Output the [x, y] coordinate of the center of the cell containing the given text.  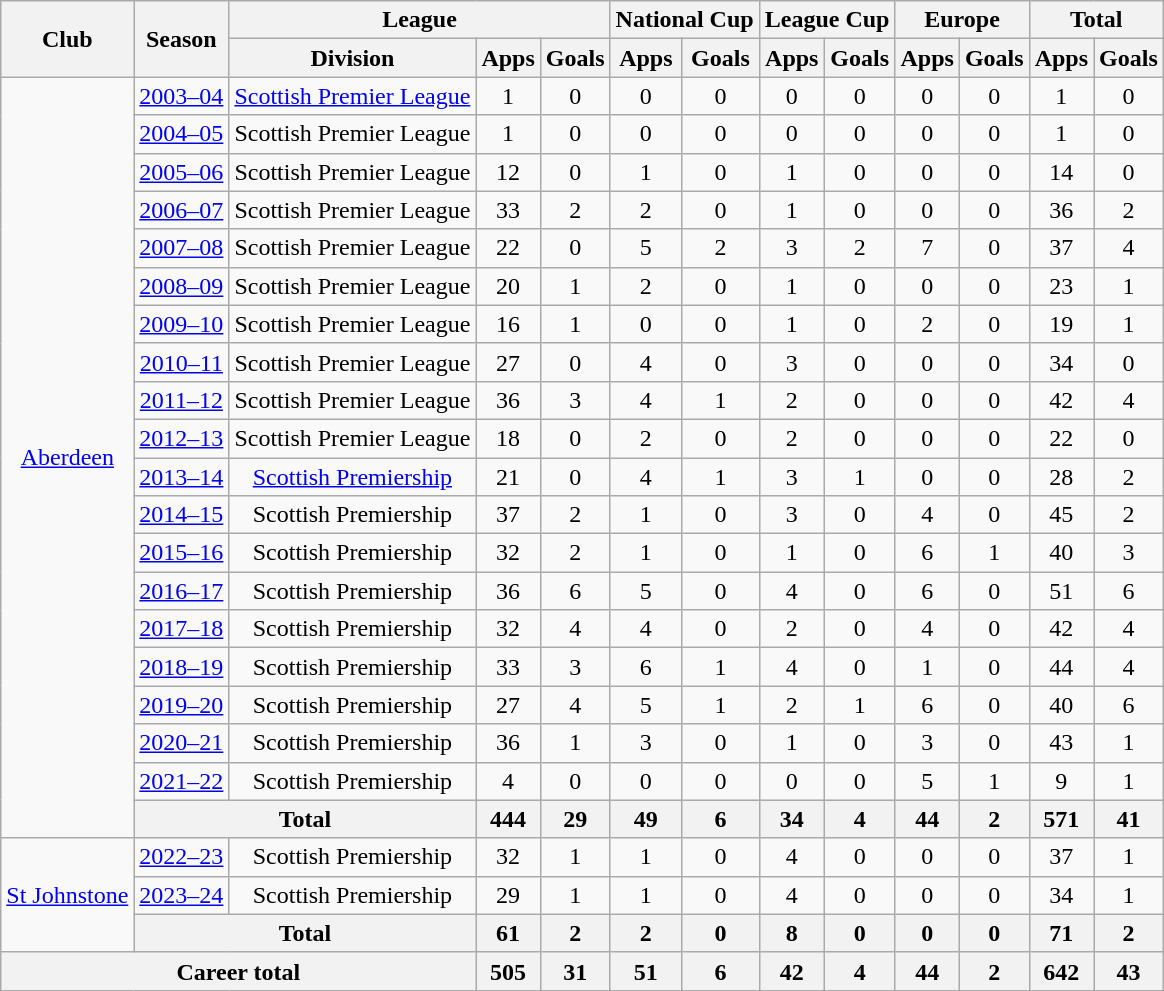
St Johnstone [68, 895]
2017–18 [182, 629]
18 [508, 438]
41 [1129, 819]
9 [1061, 781]
2011–12 [182, 400]
2003–04 [182, 96]
505 [508, 971]
2007–08 [182, 248]
45 [1061, 515]
2009–10 [182, 324]
Aberdeen [68, 458]
21 [508, 477]
2014–15 [182, 515]
642 [1061, 971]
2012–13 [182, 438]
23 [1061, 286]
444 [508, 819]
2005–06 [182, 172]
Division [352, 58]
Season [182, 39]
14 [1061, 172]
2016–17 [182, 591]
League [420, 20]
31 [575, 971]
2010–11 [182, 362]
19 [1061, 324]
Career total [238, 971]
2018–19 [182, 667]
2015–16 [182, 553]
Club [68, 39]
2004–05 [182, 134]
7 [927, 248]
12 [508, 172]
2021–22 [182, 781]
28 [1061, 477]
2022–23 [182, 857]
2008–09 [182, 286]
8 [792, 933]
2013–14 [182, 477]
20 [508, 286]
National Cup [684, 20]
61 [508, 933]
49 [646, 819]
71 [1061, 933]
2019–20 [182, 705]
2023–24 [182, 895]
League Cup [827, 20]
Europe [962, 20]
2006–07 [182, 210]
571 [1061, 819]
2020–21 [182, 743]
16 [508, 324]
